Detect which cell encompasses the target text, then output its [X, Y] center coordinate. 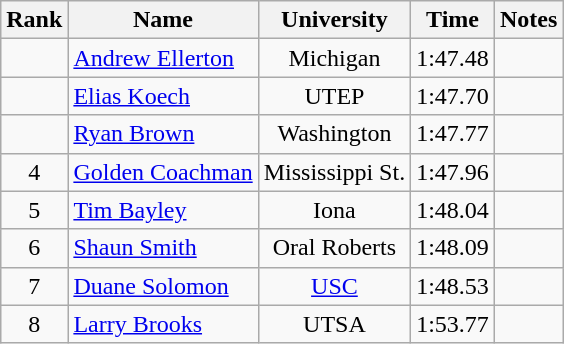
Elias Koech [163, 96]
Iona [334, 210]
1:48.53 [453, 286]
7 [34, 286]
University [334, 20]
UTEP [334, 96]
Rank [34, 20]
Golden Coachman [163, 172]
Andrew Ellerton [163, 58]
UTSA [334, 324]
8 [34, 324]
1:47.48 [453, 58]
1:47.70 [453, 96]
1:47.96 [453, 172]
Tim Bayley [163, 210]
4 [34, 172]
1:48.09 [453, 248]
Shaun Smith [163, 248]
Ryan Brown [163, 134]
Washington [334, 134]
5 [34, 210]
Oral Roberts [334, 248]
Name [163, 20]
Notes [528, 20]
1:47.77 [453, 134]
1:53.77 [453, 324]
Duane Solomon [163, 286]
Time [453, 20]
Michigan [334, 58]
1:48.04 [453, 210]
Larry Brooks [163, 324]
6 [34, 248]
USC [334, 286]
Mississippi St. [334, 172]
